Provide the (x, y) coordinate of the cell's center where the given text is located.  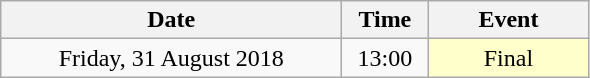
Event (508, 20)
13:00 (385, 58)
Date (172, 20)
Time (385, 20)
Friday, 31 August 2018 (172, 58)
Final (508, 58)
